Identify which cell holds the provided text, then report its [x, y] central coordinate. 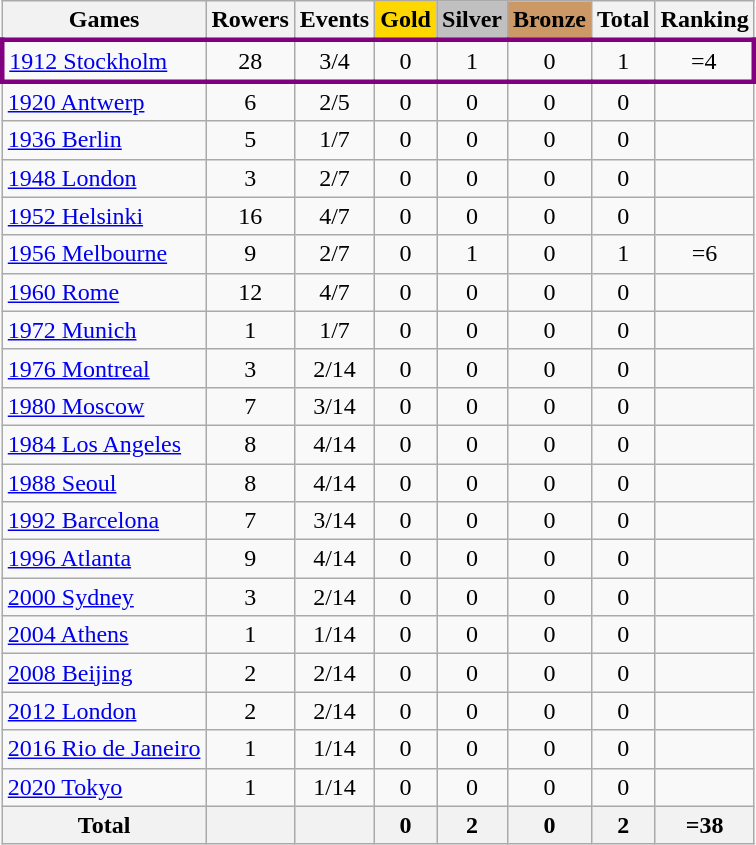
2012 London [104, 711]
16 [250, 216]
=38 [704, 825]
Events [334, 21]
1988 Seoul [104, 483]
1948 London [104, 178]
Ranking [704, 21]
1996 Atlanta [104, 559]
Rowers [250, 21]
6 [250, 101]
1960 Rome [104, 292]
=6 [704, 254]
28 [250, 60]
=4 [704, 60]
1920 Antwerp [104, 101]
2008 Beijing [104, 673]
1980 Moscow [104, 406]
2/5 [334, 101]
1912 Stockholm [104, 60]
Games [104, 21]
2016 Rio de Janeiro [104, 749]
5 [250, 140]
2000 Sydney [104, 597]
1956 Melbourne [104, 254]
Silver [472, 21]
1936 Berlin [104, 140]
12 [250, 292]
2020 Tokyo [104, 787]
1972 Munich [104, 330]
1992 Barcelona [104, 521]
1952 Helsinki [104, 216]
Gold [406, 21]
Bronze [550, 21]
1984 Los Angeles [104, 444]
1976 Montreal [104, 368]
3/4 [334, 60]
2004 Athens [104, 635]
